Scan for the cell matching the given text and deliver its [x, y] coordinate at center. 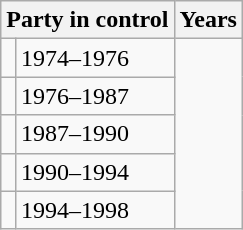
1994–1998 [94, 210]
Party in control [88, 20]
1987–1990 [94, 134]
Years [208, 20]
1976–1987 [94, 96]
1990–1994 [94, 172]
1974–1976 [94, 58]
